Determine the [X, Y] coordinate at the center of the cell enclosing the given text.  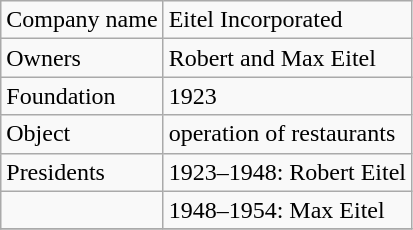
operation of restaurants [287, 134]
1923 [287, 96]
Robert and Max Eitel [287, 58]
Eitel Incorporated [287, 20]
Owners [82, 58]
1923–1948: Robert Eitel [287, 172]
Foundation [82, 96]
1948–1954: Max Eitel [287, 210]
Company name [82, 20]
Presidents [82, 172]
Object [82, 134]
